Pinpoint the cell where the given text exists, returning its (x, y) midpoint coordinate. 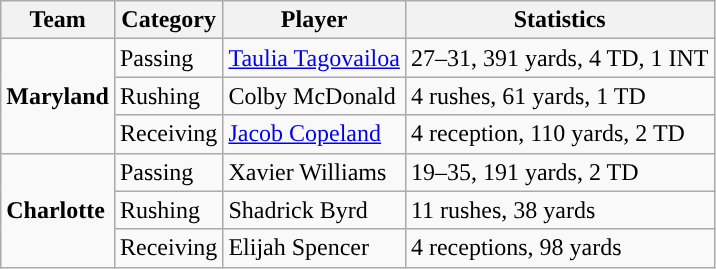
Player (314, 20)
4 reception, 110 yards, 2 TD (560, 134)
Shadrick Byrd (314, 210)
Colby McDonald (314, 96)
Team (58, 20)
11 rushes, 38 yards (560, 210)
Charlotte (58, 210)
Category (168, 20)
Jacob Copeland (314, 134)
27–31, 391 yards, 4 TD, 1 INT (560, 58)
4 receptions, 98 yards (560, 248)
Taulia Tagovailoa (314, 58)
Elijah Spencer (314, 248)
Statistics (560, 20)
Maryland (58, 96)
19–35, 191 yards, 2 TD (560, 172)
4 rushes, 61 yards, 1 TD (560, 96)
Xavier Williams (314, 172)
